Find where the given text appears and provide that cell's center as (X, Y) coordinate. 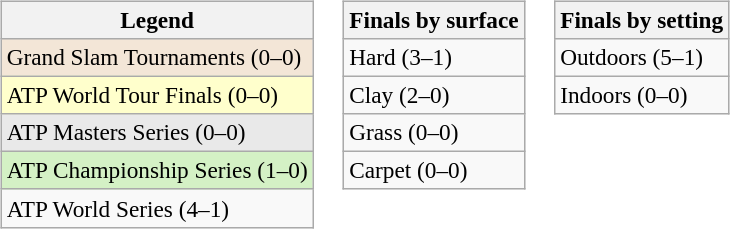
Grass (0–0) (434, 133)
ATP World Series (4–1) (157, 208)
Finals by surface (434, 20)
Finals by setting (642, 20)
Indoors (0–0) (642, 95)
Carpet (0–0) (434, 171)
Outdoors (5–1) (642, 57)
ATP World Tour Finals (0–0) (157, 95)
ATP Masters Series (0–0) (157, 133)
Hard (3–1) (434, 57)
Clay (2–0) (434, 95)
Grand Slam Tournaments (0–0) (157, 57)
ATP Championship Series (1–0) (157, 171)
Legend (157, 20)
